Detect which cell encompasses the target text, then output its (x, y) center coordinate. 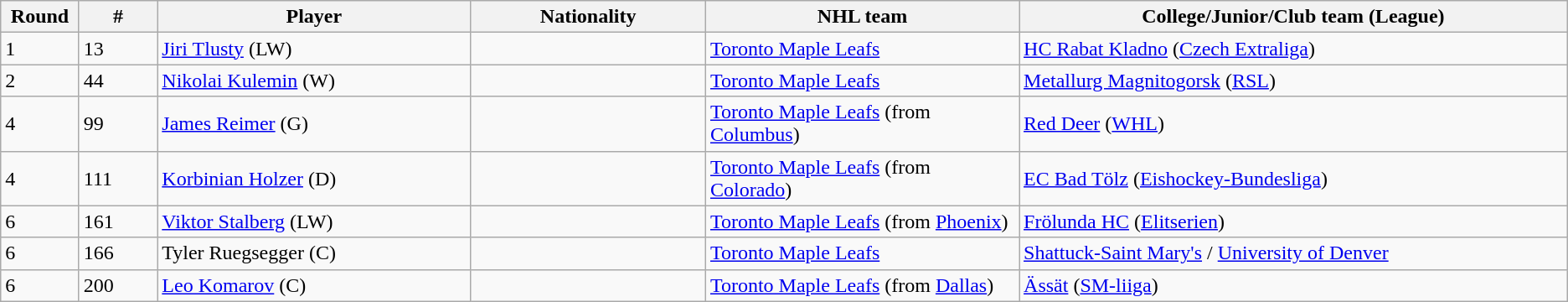
Metallurg Magnitogorsk (RSL) (1293, 81)
161 (118, 221)
Leo Komarov (C) (314, 285)
Nationality (588, 17)
NHL team (862, 17)
Toronto Maple Leafs (from Columbus) (862, 124)
Nikolai Kulemin (W) (314, 81)
166 (118, 253)
HC Rabat Kladno (Czech Extraliga) (1293, 49)
99 (118, 124)
Viktor Stalberg (LW) (314, 221)
Toronto Maple Leafs (from Colorado) (862, 178)
Toronto Maple Leafs (from Dallas) (862, 285)
13 (118, 49)
200 (118, 285)
College/Junior/Club team (League) (1293, 17)
Player (314, 17)
2 (40, 81)
Ässät (SM-liiga) (1293, 285)
Frölunda HC (Elitserien) (1293, 221)
Red Deer (WHL) (1293, 124)
Round (40, 17)
44 (118, 81)
Shattuck-Saint Mary's / University of Denver (1293, 253)
Tyler Ruegsegger (C) (314, 253)
Toronto Maple Leafs (from Phoenix) (862, 221)
111 (118, 178)
# (118, 17)
Jiri Tlusty (LW) (314, 49)
Korbinian Holzer (D) (314, 178)
EC Bad Tölz (Eishockey-Bundesliga) (1293, 178)
1 (40, 49)
James Reimer (G) (314, 124)
